Return the (x, y) coordinate for the center point of the cell that contains the specified text.  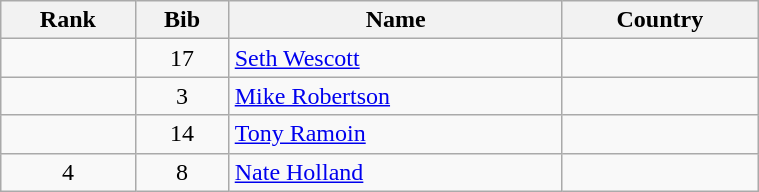
Seth Wescott (396, 58)
Name (396, 20)
17 (182, 58)
14 (182, 134)
Bib (182, 20)
Tony Ramoin (396, 134)
4 (68, 172)
3 (182, 96)
Nate Holland (396, 172)
Mike Robertson (396, 96)
8 (182, 172)
Country (660, 20)
Rank (68, 20)
